Return the [x, y] coordinate for the center point of the cell that contains the specified text.  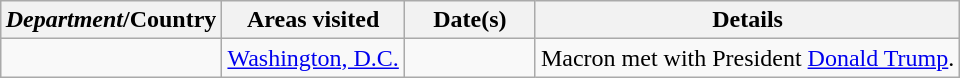
Department/Country [111, 20]
Details [747, 20]
Areas visited [313, 20]
Date(s) [470, 20]
Washington, D.C. [313, 58]
Macron met with President Donald Trump. [747, 58]
